Extract the [X, Y] coordinate from the center of the cell holding the provided text.  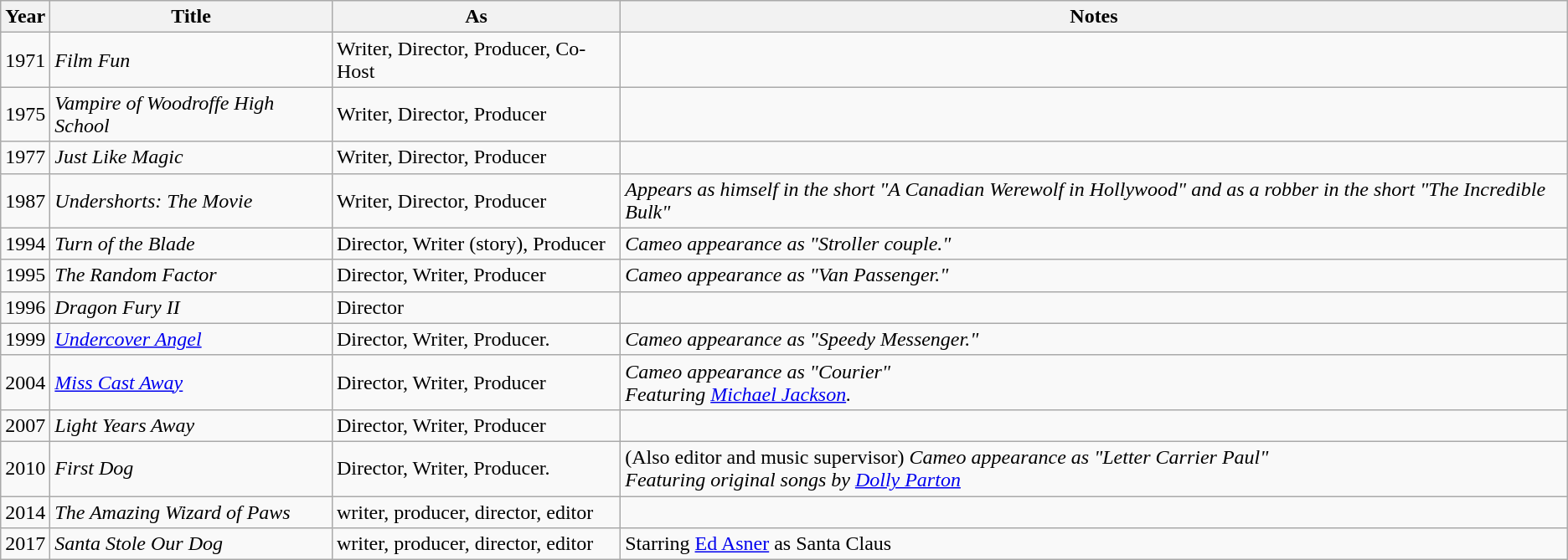
(Also editor and music supervisor) Cameo appearance as "Letter Carrier Paul"Featuring original songs by Dolly Parton [1094, 469]
2010 [25, 469]
The Amazing Wizard of Paws [191, 511]
Notes [1094, 17]
1987 [25, 201]
Cameo appearance as "Courier"Featuring Michael Jackson. [1094, 382]
Director, Writer (story), Producer [476, 244]
Santa Stole Our Dog [191, 544]
2017 [25, 544]
1995 [25, 275]
2007 [25, 425]
Film Fun [191, 60]
Cameo appearance as "Speedy Messenger." [1094, 339]
2004 [25, 382]
Undercover Angel [191, 339]
Director [476, 307]
Year [25, 17]
Vampire of Woodroffe High School [191, 114]
First Dog [191, 469]
The Random Factor [191, 275]
Miss Cast Away [191, 382]
2014 [25, 511]
Light Years Away [191, 425]
Appears as himself in the short "A Canadian Werewolf in Hollywood" and as a robber in the short "The Incredible Bulk" [1094, 201]
Turn of the Blade [191, 244]
Just Like Magic [191, 157]
1994 [25, 244]
Undershorts: The Movie [191, 201]
1999 [25, 339]
1971 [25, 60]
Title [191, 17]
Cameo appearance as "Van Passenger." [1094, 275]
1975 [25, 114]
As [476, 17]
Cameo appearance as "Stroller couple." [1094, 244]
Starring Ed Asner as Santa Claus [1094, 544]
1977 [25, 157]
Writer, Director, Producer, Co-Host [476, 60]
1996 [25, 307]
Dragon Fury II [191, 307]
